Search for the cell housing the specified text and yield its (X, Y) center coordinate. 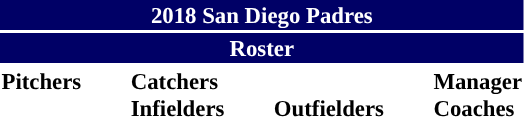
2018 San Diego Padres (262, 15)
Roster (262, 48)
